Extract the (x, y) coordinate from the center of the cell holding the provided text.  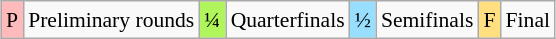
Quarterfinals (288, 20)
¼ (212, 20)
P (12, 20)
½ (363, 20)
F (489, 20)
Semifinals (427, 20)
Final (528, 20)
Preliminary rounds (111, 20)
